Return the [X, Y] coordinate for the center point of the cell that contains the specified text.  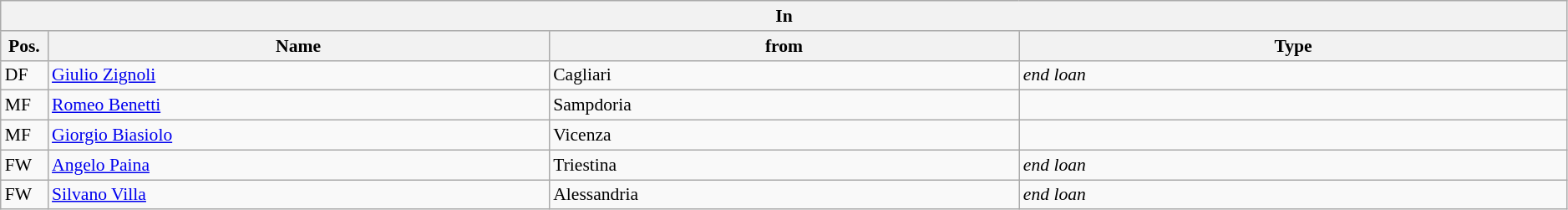
from [784, 46]
Giulio Zignoli [298, 75]
In [784, 16]
Giorgio Biasiolo [298, 136]
Alessandria [784, 195]
Name [298, 46]
Romeo Benetti [298, 105]
DF [24, 75]
Angelo Paina [298, 165]
Silvano Villa [298, 195]
Triestina [784, 165]
Pos. [24, 46]
Vicenza [784, 136]
Sampdoria [784, 105]
Cagliari [784, 75]
Type [1293, 46]
